Locate the cell with the specified text and output its (x, y) center coordinate. 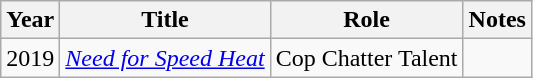
Year (30, 20)
Need for Speed Heat (165, 58)
2019 (30, 58)
Title (165, 20)
Notes (497, 20)
Cop Chatter Talent (366, 58)
Role (366, 20)
